Scan for the cell matching the given text and deliver its [X, Y] coordinate at center. 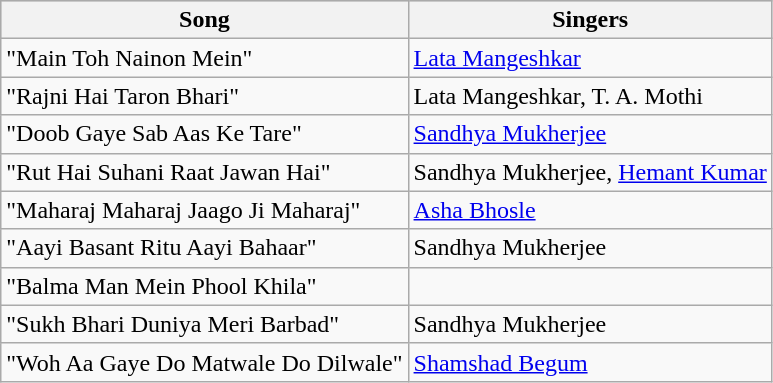
Lata Mangeshkar [590, 58]
Lata Mangeshkar, T. A. Mothi [590, 96]
"Rut Hai Suhani Raat Jawan Hai" [204, 172]
Singers [590, 20]
"Maharaj Maharaj Jaago Ji Maharaj" [204, 210]
"Rajni Hai Taron Bhari" [204, 96]
"Doob Gaye Sab Aas Ke Tare" [204, 134]
Song [204, 20]
Sandhya Mukherjee, Hemant Kumar [590, 172]
"Main Toh Nainon Mein" [204, 58]
"Woh Aa Gaye Do Matwale Do Dilwale" [204, 362]
"Sukh Bhari Duniya Meri Barbad" [204, 324]
Asha Bhosle [590, 210]
Shamshad Begum [590, 362]
"Balma Man Mein Phool Khila" [204, 286]
"Aayi Basant Ritu Aayi Bahaar" [204, 248]
